Locate the cell with the specified text and output its (x, y) center coordinate. 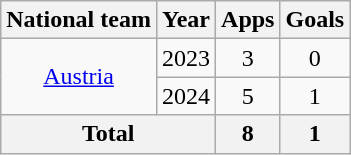
Total (108, 134)
8 (248, 134)
2024 (186, 96)
Austria (79, 77)
2023 (186, 58)
National team (79, 20)
3 (248, 58)
Year (186, 20)
Goals (315, 20)
5 (248, 96)
0 (315, 58)
Apps (248, 20)
